Return the [x, y] coordinate for the center point of the cell that contains the specified text.  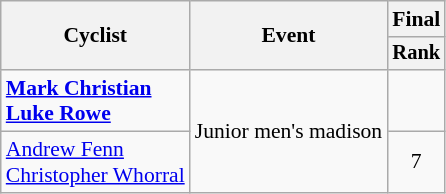
Cyclist [96, 36]
Junior men's madison [288, 131]
Final [416, 19]
7 [416, 162]
Andrew FennChristopher Whorral [96, 162]
Rank [416, 54]
Mark ChristianLuke Rowe [96, 100]
Event [288, 36]
